Scan for the cell matching the given text and deliver its (X, Y) coordinate at center. 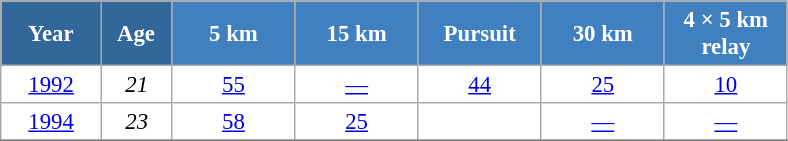
15 km (356, 34)
Age (136, 34)
21 (136, 85)
55 (234, 85)
10 (726, 85)
58 (234, 122)
4 × 5 km relay (726, 34)
44 (480, 85)
1994 (52, 122)
Pursuit (480, 34)
Year (52, 34)
30 km (602, 34)
5 km (234, 34)
1992 (52, 85)
23 (136, 122)
